Output the (x, y) coordinate of the center of the cell containing the given text.  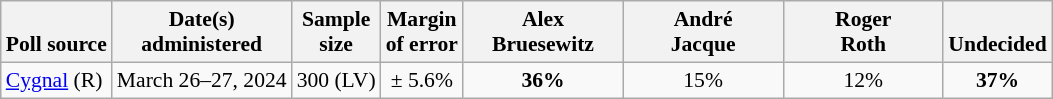
300 (LV) (336, 80)
AlexBruesewitz (543, 32)
RogerRoth (863, 32)
37% (997, 80)
36% (543, 80)
Undecided (997, 32)
15% (703, 80)
AndréJacque (703, 32)
± 5.6% (422, 80)
12% (863, 80)
Marginof error (422, 32)
Samplesize (336, 32)
Cygnal (R) (56, 80)
Date(s)administered (202, 32)
March 26–27, 2024 (202, 80)
Poll source (56, 32)
